Output the (X, Y) coordinate of the center of the cell containing the given text.  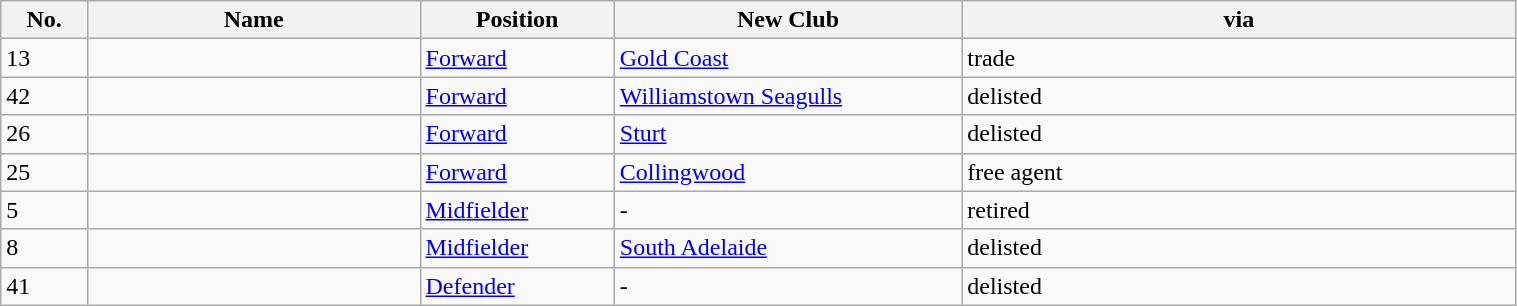
New Club (788, 20)
42 (44, 96)
via (1239, 20)
5 (44, 210)
41 (44, 286)
South Adelaide (788, 248)
8 (44, 248)
Defender (517, 286)
Collingwood (788, 172)
Position (517, 20)
Williamstown Seagulls (788, 96)
25 (44, 172)
Name (254, 20)
26 (44, 134)
13 (44, 58)
retired (1239, 210)
Gold Coast (788, 58)
trade (1239, 58)
free agent (1239, 172)
Sturt (788, 134)
No. (44, 20)
